Output the [X, Y] coordinate of the center of the cell containing the given text.  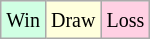
Draw [72, 20]
Loss [126, 20]
Win [24, 20]
